Detect which cell encompasses the target text, then output its [X, Y] center coordinate. 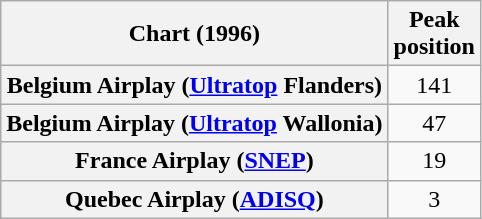
France Airplay (SNEP) [194, 161]
Chart (1996) [194, 34]
Peakposition [434, 34]
Belgium Airplay (Ultratop Wallonia) [194, 123]
141 [434, 85]
3 [434, 199]
47 [434, 123]
Belgium Airplay (Ultratop Flanders) [194, 85]
19 [434, 161]
Quebec Airplay (ADISQ) [194, 199]
